Pinpoint the cell where the given text exists, returning its [X, Y] midpoint coordinate. 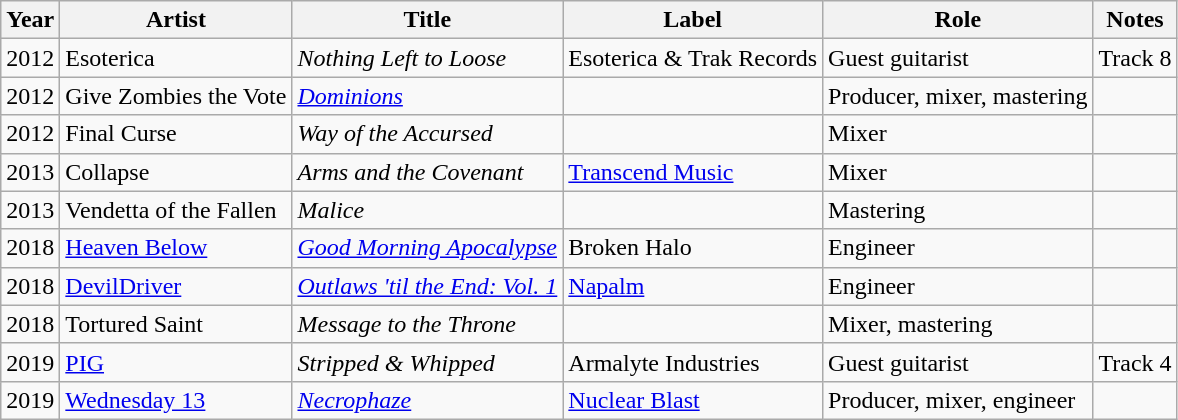
Vendetta of the Fallen [176, 210]
Stripped & Whipped [428, 362]
Esoterica & Trak Records [693, 58]
Track 8 [1135, 58]
Give Zombies the Vote [176, 96]
Final Curse [176, 134]
Role [958, 20]
Track 4 [1135, 362]
Artist [176, 20]
Malice [428, 210]
Mixer, mastering [958, 324]
Tortured Saint [176, 324]
Armalyte Industries [693, 362]
Outlaws 'til the End: Vol. 1 [428, 286]
Necrophaze [428, 400]
Transcend Music [693, 172]
Nuclear Blast [693, 400]
Message to the Throne [428, 324]
Broken Halo [693, 248]
Producer, mixer, engineer [958, 400]
Producer, mixer, mastering [958, 96]
Esoterica [176, 58]
Napalm [693, 286]
Heaven Below [176, 248]
Mastering [958, 210]
Wednesday 13 [176, 400]
Label [693, 20]
Arms and the Covenant [428, 172]
Year [30, 20]
Dominions [428, 96]
Way of the Accursed [428, 134]
Good Morning Apocalypse [428, 248]
Notes [1135, 20]
Nothing Left to Loose [428, 58]
Title [428, 20]
Collapse [176, 172]
DevilDriver [176, 286]
PIG [176, 362]
